Provide the (X, Y) coordinate of the cell's center where the given text is located.  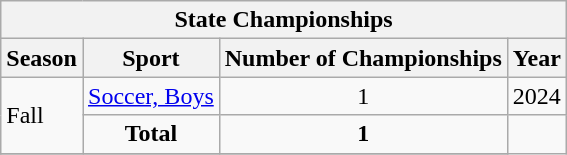
Soccer, Boys (150, 96)
Total (150, 134)
Year (536, 58)
Sport (150, 58)
Fall (42, 115)
State Championships (284, 20)
Number of Championships (363, 58)
2024 (536, 96)
Season (42, 58)
